Output the [X, Y] coordinate of the center of the cell containing the given text.  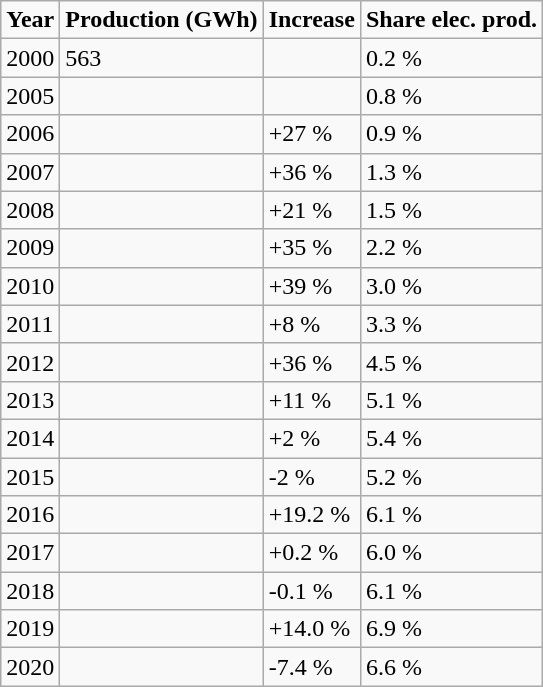
+11 % [312, 400]
Production (GWh) [162, 20]
-0.1 % [312, 591]
-2 % [312, 477]
2014 [30, 438]
+2 % [312, 438]
+19.2 % [312, 515]
-7.4 % [312, 667]
2010 [30, 286]
0.9 % [451, 134]
2016 [30, 515]
+35 % [312, 248]
3.3 % [451, 324]
6.9 % [451, 629]
2013 [30, 400]
2019 [30, 629]
2000 [30, 58]
2007 [30, 172]
3.0 % [451, 286]
5.1 % [451, 400]
0.8 % [451, 96]
2015 [30, 477]
1.5 % [451, 210]
+21 % [312, 210]
1.3 % [451, 172]
6.0 % [451, 553]
2.2 % [451, 248]
2012 [30, 362]
2005 [30, 96]
Year [30, 20]
+39 % [312, 286]
6.6 % [451, 667]
+27 % [312, 134]
2018 [30, 591]
2017 [30, 553]
+8 % [312, 324]
0.2 % [451, 58]
2006 [30, 134]
2009 [30, 248]
2020 [30, 667]
563 [162, 58]
5.2 % [451, 477]
5.4 % [451, 438]
4.5 % [451, 362]
2008 [30, 210]
2011 [30, 324]
Increase [312, 20]
+14.0 % [312, 629]
+0.2 % [312, 553]
Share elec. prod. [451, 20]
